Find where the given text appears and provide that cell's center as (x, y) coordinate. 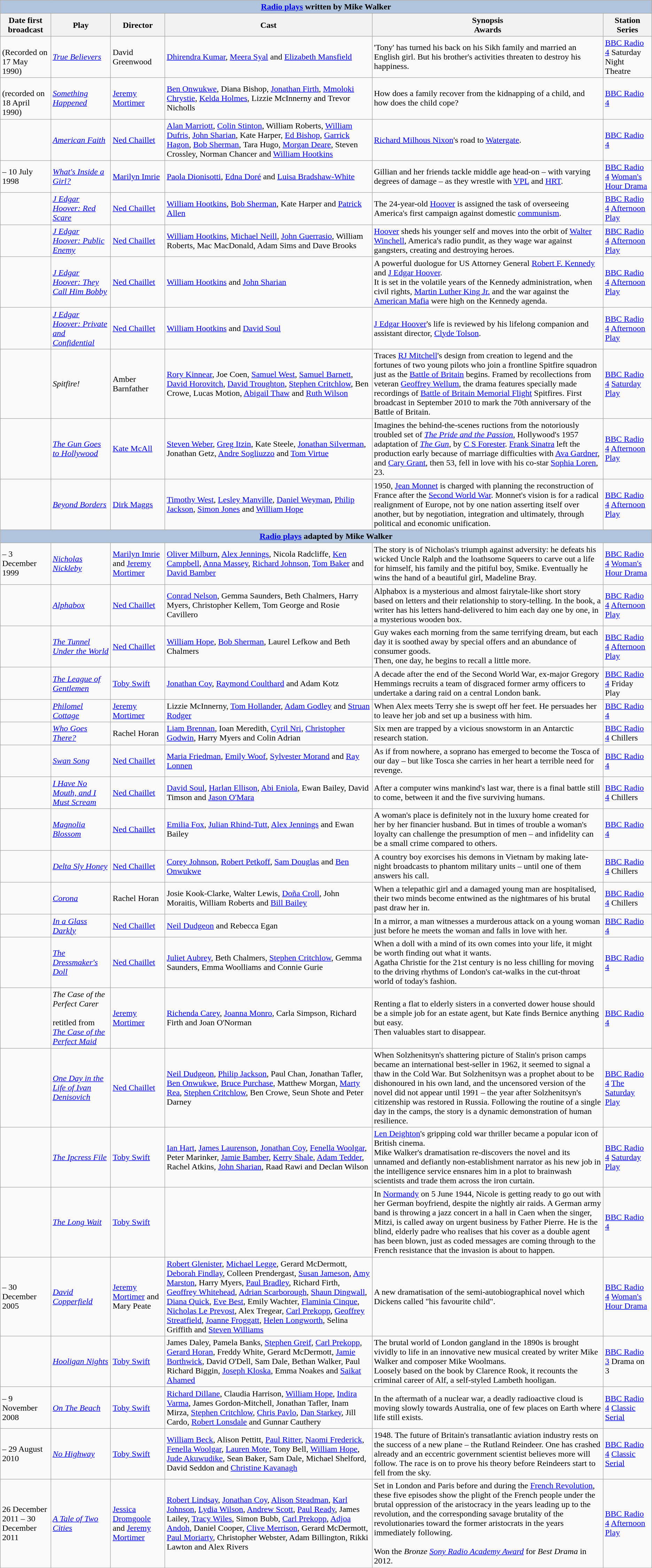
BBC Radio 3 Drama on 3 (628, 1362)
Paola Dionisotti, Edna Doré and Luisa Bradshaw-White (268, 177)
In the aftermath of a nuclear war, a deadly radioactive cloud is moving slowly towards Australia, one of few places on Earth where life still exists. (488, 1408)
Beyond Borders (81, 504)
The Dressmaker's Doll (81, 962)
The Long Wait (81, 1222)
Six men are trapped by a vicious snowstorm in an Antarctic research station. (488, 733)
Juliet Aubrey, Beth Chalmers, Stephen Critchlow, Gemma Saunders, Emma Woolliams and Connie Gurie (268, 962)
– 30 December 2005 (26, 1296)
No Highway (81, 1454)
Conrad Nelson, Gemma Saunders, Beth Chalmers, Harry Myers, Christopher Kellem, Tom George and Rosie Cavillero (268, 605)
Neil Dudgeon and Rebecca Egan (268, 925)
The Tunnel Under the World (81, 647)
Corona (81, 898)
Delta Sly Honey (81, 866)
Corey Johnson, Robert Petkoff, Sam Douglas and Ben Onwukwe (268, 866)
Who Goes There? (81, 733)
After a computer wins mankind's last war, there is a final battle still to come, between it and the five surviving humans. (488, 793)
William Hope, Bob Sherman, Laurel Lefkow and Beth Chalmers (268, 647)
David Soul, Harlan Ellison, Abi Eniola, Ewan Bailey, David Timson and Jason O'Mara (268, 793)
As if from nowhere, a soprano has emerged to become the Tosca of our day – but like Tosca she carries in her heart a terrible need for revenge. (488, 761)
BBC Radio 4 Friday Play (628, 683)
'Tony' has turned his back on his Sikh family and married an English girl. But his brother's activities threaten to destroy his happiness. (488, 57)
A country boy exorcises his demons in Vietnam by making late-night broadcasts to phantom military units – until one of them answers his call. (488, 866)
The League of Gentlemen (81, 683)
(recorded on 18 April 1990) (26, 98)
Dhirendra Kumar, Meera Syal and Elizabeth Mansfield (268, 57)
Richenda Carey, Joanna Monro, Carla Simpson, Richard Firth and Joan O'Norman (268, 1018)
On The Beach (81, 1408)
SynopsisAwards (488, 25)
American Faith (81, 140)
BBC Radio 4 The Saturday Play (628, 1088)
26 December 2011 – 30 December 2011 (26, 1523)
Magnolia Blossom (81, 829)
The Ipcress File (81, 1157)
Alphabox (81, 605)
Date first broadcast (26, 25)
Gillian and her friends tackle middle age head-on – with varying degrees of damage – as they wrestle with VPL and HRT. (488, 177)
The Gun Goes to Hollywood (81, 448)
– 10 July 1998 (26, 177)
Richard Milhous Nixon's road to Watergate. (488, 140)
The Case of the Perfect Carerretitled from The Case of the Perfect Maid (81, 1018)
What's Inside a Girl? (81, 177)
In a Glass Darkly (81, 925)
(Recorded on 17 May 1990) (26, 57)
Lizzie McInnerny, Tom Hollander, Adam Godley and Struan Rodger (268, 711)
Marilyn Imrie (138, 177)
Maria Friedman, Emily Woof, Sylvester Morand and Ray Lonnen (268, 761)
In a mirror, a man witnesses a murderous attack on a young woman just before he meets the woman and falls in love with her. (488, 925)
How does a family recover from the kidnapping of a child, and how does the child cope? (488, 98)
David Greenwood (138, 57)
– 3 December 1999 (26, 564)
StationSeries (628, 25)
J Edgar Hoover: Public Enemy (81, 241)
The 24-year-old Hoover is assigned the task of overseeing America's first campaign against domestic communism. (488, 209)
A Tale of Two Cities (81, 1523)
J Edgar Hoover: Red Scare (81, 209)
Timothy West, Lesley Manville, Daniel Weyman, Philip Jackson, Simon Jones and William Hope (268, 504)
Spitfire! (81, 384)
William Hootkins, Michael Neill, John Guerrasio, William Roberts, Mac MacDonald, Adam Sims and Dave Brooks (268, 241)
Philomel Cottage (81, 711)
Jessica Dromgoole and Jeremy Mortimer (138, 1523)
Oliver Milburn, Alex Jennings, Nicola Radcliffe, Ken Campbell, Anna Massey, Richard Johnson, Tom Baker and David Bamber (268, 564)
Radio plays adapted by Mike Walker (326, 536)
Emilia Fox, Julian Rhind-Tutt, Alex Jennings and Ewan Bailey (268, 829)
Jeremy Mortimer and Mary Peate (138, 1296)
J Edgar Hoover: Private and Confidential (81, 328)
J Edgar Hoover: They Call Him Bobby (81, 282)
Swan Song (81, 761)
Jonathan Coy, Raymond Coulthard and Adam Kotz (268, 683)
Steven Weber, Greg Itzin, Kate Steele, Jonathan Silverman, Jonathan Getz, Andre Sogliuzzo and Tom Virtue (268, 448)
Nicholas Nickleby (81, 564)
Kate McAll (138, 448)
William Hootkins and John Sharian (268, 282)
A new dramatisation of the semi-autobiographical novel which Dickens called "his favourite child". (488, 1296)
– 9 November 2008 (26, 1408)
Play (81, 25)
Josie Kook-Clarke, Walter Lewis, Doña Croll, John Moraitis, William Roberts and Bill Bailey (268, 898)
Liam Brennan, Ioan Meredith, Cyril Nri, Christopher Godwin, Harry Myers and Colin Adrian (268, 733)
One Day in the Life of Ivan Denisovich (81, 1088)
Radio plays written by Mike Walker (326, 7)
When Alex meets Terry she is swept off her feet. He persuades her to leave her job and set up a business with him. (488, 711)
William Hootkins, Bob Sherman, Kate Harper and Patrick Allen (268, 209)
William Hootkins and David Soul (268, 328)
Marilyn Imrie and Jeremy Mortimer (138, 564)
Cast (268, 25)
True Believers (81, 57)
Ben Onwukwe, Diana Bishop, Jonathan Firth, Mmoloki Chrystie, Kelda Holmes, Lizzie McInnerny and Trevor Nicholls (268, 98)
When a telepathic girl and a damaged young man are hospitalised, their two minds become entwined as the nightmares of his brutal past draw her in. (488, 898)
J Edgar Hoover's life is reviewed by his lifelong companion and assistant director, Clyde Tolson. (488, 328)
Hooligan Nights (81, 1362)
Director (138, 25)
BBC Radio 4 Saturday Night Theatre (628, 57)
Something Happened (81, 98)
David Copperfield (81, 1296)
Amber Barnfather (138, 384)
– 29 August 2010 (26, 1454)
Dirk Maggs (138, 504)
I Have No Mouth, and I Must Scream (81, 793)
